Return the (X, Y) coordinate for the center point of the cell that contains the specified text.  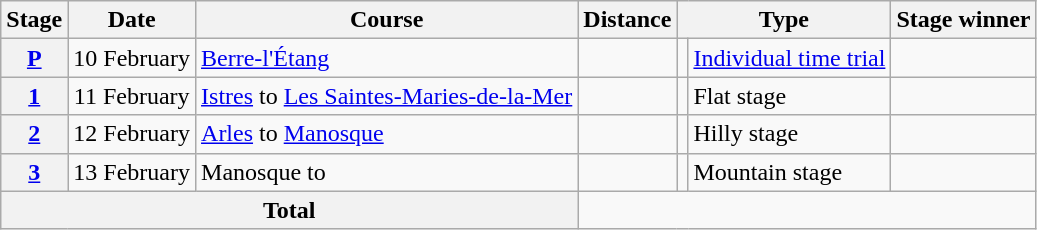
Stage winner (964, 20)
Mountain stage (790, 172)
10 February (132, 58)
1 (34, 96)
Berre-l'Étang (387, 58)
12 February (132, 134)
Individual time trial (790, 58)
P (34, 58)
Date (132, 20)
Hilly stage (790, 134)
Istres to Les Saintes-Maries-de-la-Mer (387, 96)
3 (34, 172)
Type (784, 20)
13 February (132, 172)
11 February (132, 96)
Arles to Manosque (387, 134)
Flat stage (790, 96)
Distance (628, 20)
Total (290, 210)
2 (34, 134)
Stage (34, 20)
Manosque to (387, 172)
Course (387, 20)
